Return (X, Y) of the center of cell containing provided text 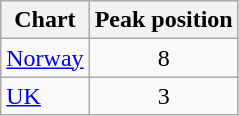
UK (45, 96)
8 (164, 58)
3 (164, 96)
Chart (45, 20)
Norway (45, 58)
Peak position (164, 20)
